Determine the [X, Y] coordinate at the center of the cell enclosing the given text.  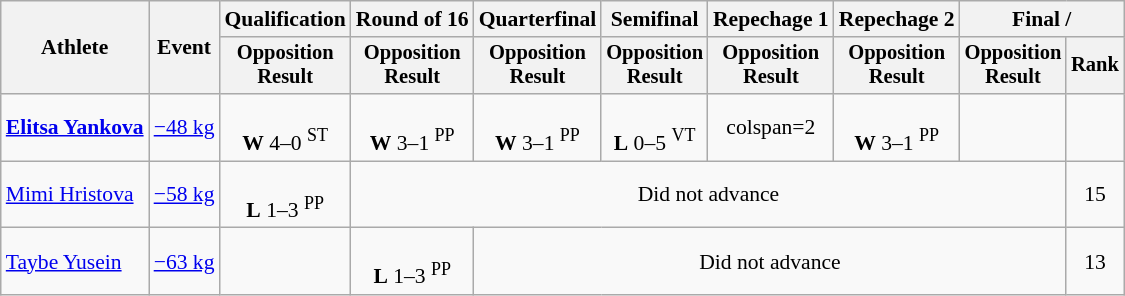
−48 kg [184, 128]
colspan=2 [771, 128]
W 4–0 ST [286, 128]
Qualification [286, 19]
−58 kg [184, 194]
Mimi Hristova [75, 194]
Rank [1095, 66]
Taybe Yusein [75, 262]
Athlete [75, 48]
Event [184, 48]
Repechage 1 [771, 19]
Elitsa Yankova [75, 128]
Quarterfinal [538, 19]
13 [1095, 262]
Final / [1042, 19]
−63 kg [184, 262]
15 [1095, 194]
L 0–5 VT [654, 128]
Semifinal [654, 19]
Round of 16 [412, 19]
Repechage 2 [897, 19]
